Scan for the cell matching the given text and deliver its (x, y) coordinate at center. 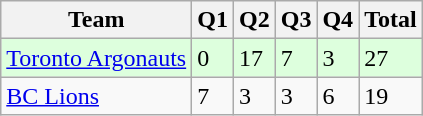
Q4 (338, 20)
BC Lions (96, 96)
Total (391, 20)
17 (254, 58)
19 (391, 96)
Q2 (254, 20)
0 (213, 58)
Toronto Argonauts (96, 58)
Team (96, 20)
Q3 (296, 20)
Q1 (213, 20)
27 (391, 58)
6 (338, 96)
